Detect which cell encompasses the target text, then output its [x, y] center coordinate. 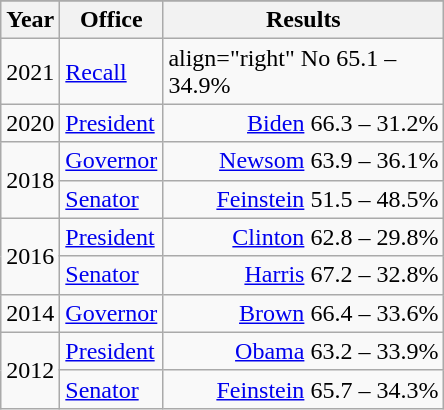
Harris 67.2 – 32.8% [304, 275]
Results [304, 20]
Biden 66.3 – 31.2% [304, 123]
align="right" No 65.1 – 34.9% [304, 72]
2014 [30, 313]
Recall [112, 72]
Feinstein 51.5 – 48.5% [304, 199]
2012 [30, 370]
Office [112, 20]
Newsom 63.9 – 36.1% [304, 161]
Obama 63.2 – 33.9% [304, 351]
Feinstein 65.7 – 34.3% [304, 389]
2021 [30, 72]
2016 [30, 256]
Clinton 62.8 – 29.8% [304, 237]
Brown 66.4 – 33.6% [304, 313]
Year [30, 20]
2020 [30, 123]
2018 [30, 180]
